Return the [X, Y] coordinate for the center point of the cell that contains the specified text.  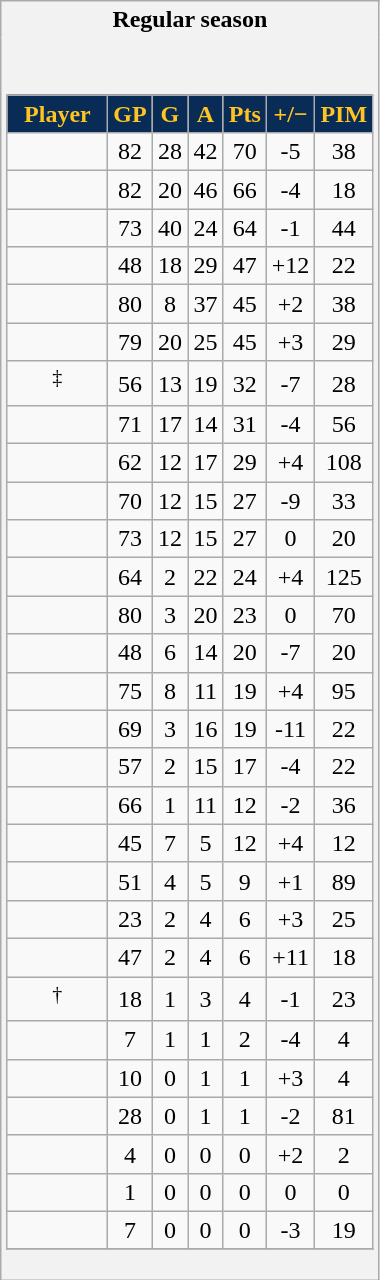
89 [344, 881]
A [206, 114]
71 [130, 425]
16 [206, 729]
81 [344, 1116]
+/− [290, 114]
75 [130, 691]
Pts [244, 114]
42 [206, 152]
46 [206, 190]
-11 [290, 729]
57 [130, 767]
10 [130, 1078]
13 [170, 384]
125 [344, 577]
31 [244, 425]
‡ [58, 384]
+12 [290, 266]
32 [244, 384]
-9 [290, 501]
36 [344, 805]
40 [170, 228]
44 [344, 228]
37 [206, 304]
79 [130, 342]
33 [344, 501]
108 [344, 463]
† [58, 1000]
+1 [290, 881]
GP [130, 114]
95 [344, 691]
+11 [290, 957]
-3 [290, 1230]
Player [58, 114]
PIM [344, 114]
-5 [290, 152]
Regular season [190, 20]
G [170, 114]
62 [130, 463]
51 [130, 881]
69 [130, 729]
9 [244, 881]
